Output the [x, y] coordinate of the center of the cell containing the given text.  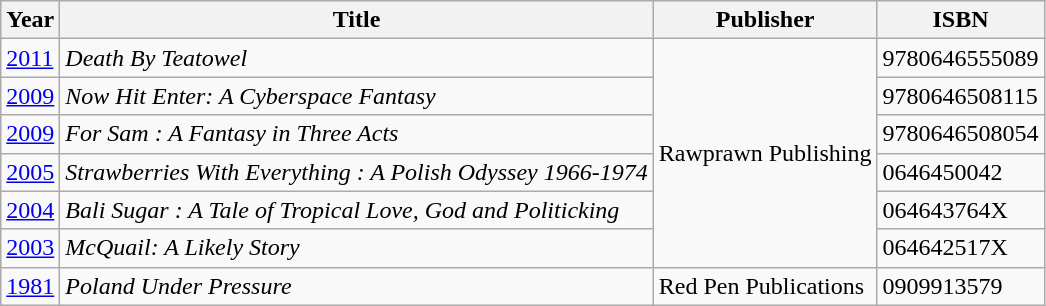
9780646508115 [960, 96]
Death By Teatowel [356, 58]
9780646555089 [960, 58]
2004 [30, 210]
Publisher [765, 20]
Poland Under Pressure [356, 286]
Year [30, 20]
Strawberries With Everything : A Polish Odyssey 1966-1974 [356, 172]
9780646508054 [960, 134]
2011 [30, 58]
0909913579 [960, 286]
Rawprawn Publishing [765, 153]
Title [356, 20]
ISBN [960, 20]
1981 [30, 286]
Red Pen Publications [765, 286]
Bali Sugar : A Tale of Tropical Love, God and Politicking [356, 210]
Now Hit Enter: A Cyberspace Fantasy [356, 96]
2005 [30, 172]
0646450042 [960, 172]
McQuail: A Likely Story [356, 248]
2003 [30, 248]
064642517X [960, 248]
For Sam : A Fantasy in Three Acts [356, 134]
064643764X [960, 210]
